Find where the given text appears and provide that cell's center as [x, y] coordinate. 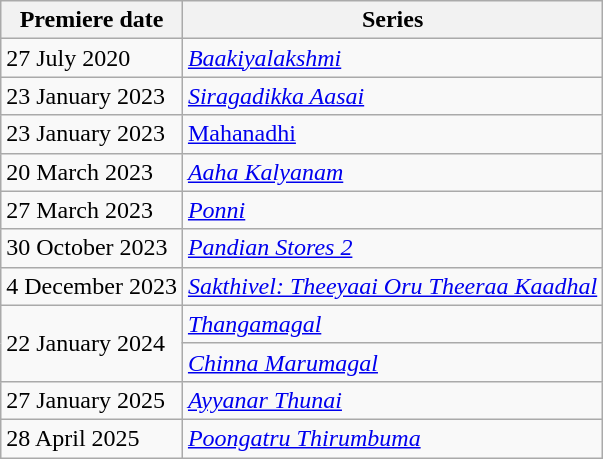
Baakiyalakshmi [392, 58]
22 January 2024 [92, 343]
Mahanadhi [392, 134]
Poongatru Thirumbuma [392, 438]
4 December 2023 [92, 286]
Pandian Stores 2 [392, 248]
Chinna Marumagal [392, 362]
30 October 2023 [92, 248]
Thangamagal [392, 324]
Aaha Kalyanam [392, 172]
28 April 2025 [92, 438]
Premiere date [92, 20]
Ponni [392, 210]
Siragadikka Aasai [392, 96]
Series [392, 20]
Ayyanar Thunai [392, 400]
27 July 2020 [92, 58]
27 January 2025 [92, 400]
20 March 2023 [92, 172]
27 March 2023 [92, 210]
Sakthivel: Theeyaai Oru Theeraa Kaadhal [392, 286]
